Find where the given text appears and provide that cell's center as [X, Y] coordinate. 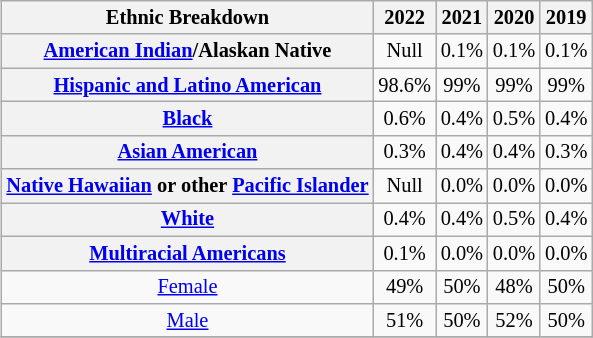
51% [404, 321]
52% [514, 321]
98.6% [404, 85]
Multiracial Americans [187, 253]
Ethnic Breakdown [187, 18]
American Indian/Alaskan Native [187, 51]
49% [404, 287]
2019 [566, 18]
2020 [514, 18]
Black [187, 119]
Hispanic and Latino American [187, 85]
2022 [404, 18]
Asian American [187, 152]
2021 [462, 18]
Female [187, 287]
Male [187, 321]
Native Hawaiian or other Pacific Islander [187, 186]
0.6% [404, 119]
White [187, 220]
48% [514, 287]
